Identify which cell holds the provided text, then report its (x, y) central coordinate. 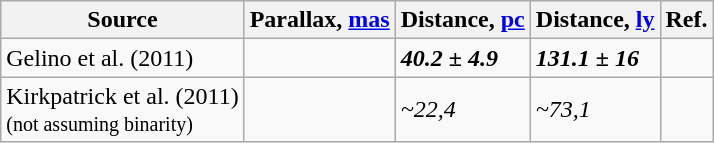
Parallax, mas (320, 20)
40.2 ± 4.9 (462, 58)
Distance, pc (462, 20)
Ref. (686, 20)
Kirkpatrick et al. (2011)(not assuming binarity) (122, 110)
Source (122, 20)
Distance, ly (595, 20)
~73,1 (595, 110)
Gelino et al. (2011) (122, 58)
131.1 ± 16 (595, 58)
~22,4 (462, 110)
